Pinpoint the cell where the given text exists, returning its (x, y) midpoint coordinate. 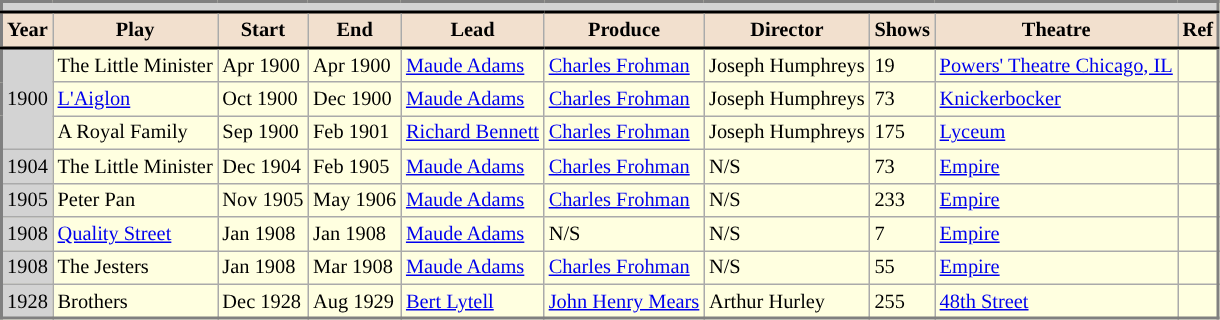
Dec 1904 (264, 166)
Start (264, 30)
Lyceum (1056, 132)
1900 (28, 98)
Powers' Theatre Chicago, IL (1056, 64)
Oct 1900 (264, 99)
May 1906 (354, 200)
1905 (28, 200)
Feb 1901 (354, 132)
L'Aiglon (136, 99)
Year (28, 30)
Theatre (1056, 30)
End (354, 30)
Sep 1900 (264, 132)
7 (902, 233)
Feb 1905 (354, 166)
The Jesters (136, 267)
233 (902, 200)
A Royal Family (136, 132)
Shows (902, 30)
Richard Bennett (472, 132)
Peter Pan (136, 200)
Ref (1198, 30)
48th Street (1056, 301)
Play (136, 30)
Bert Lytell (472, 301)
Dec 1928 (264, 301)
Knickerbocker (1056, 99)
Mar 1908 (354, 267)
Brothers (136, 301)
1904 (28, 166)
Nov 1905 (264, 200)
1928 (28, 301)
Dec 1900 (354, 99)
255 (902, 301)
Director (786, 30)
19 (902, 64)
175 (902, 132)
John Henry Mears (624, 301)
Lead (472, 30)
Produce (624, 30)
Quality Street (136, 233)
Aug 1929 (354, 301)
55 (902, 267)
Arthur Hurley (786, 301)
